From the cell containing the given text, extract its center point as [x, y] coordinate. 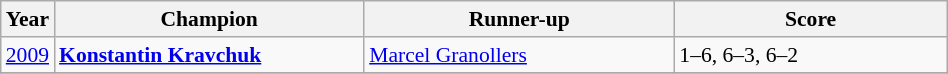
Marcel Granollers [519, 55]
2009 [28, 55]
Runner-up [519, 19]
Konstantin Kravchuk [209, 55]
Champion [209, 19]
Score [810, 19]
1–6, 6–3, 6–2 [810, 55]
Year [28, 19]
